Return the [X, Y] coordinate for the center point of the cell that contains the specified text.  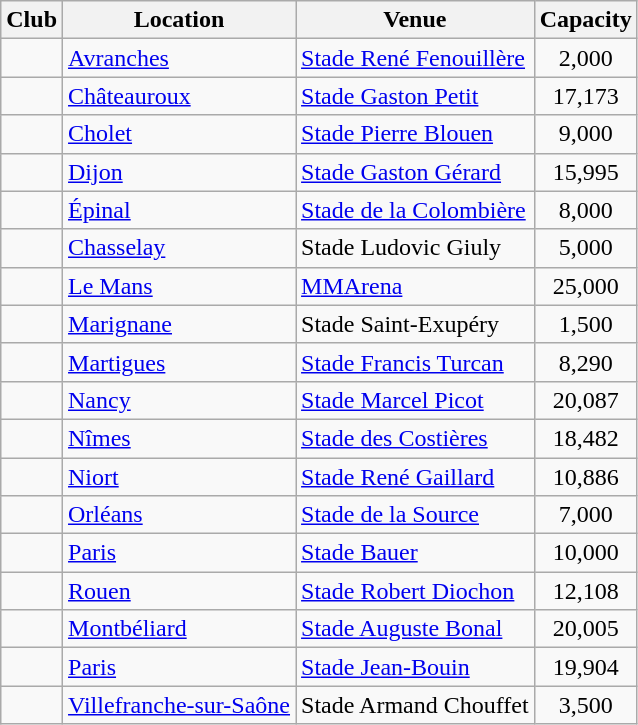
Venue [416, 20]
10,000 [586, 553]
7,000 [586, 515]
20,005 [586, 629]
MMArena [416, 286]
Avranches [180, 58]
Nancy [180, 400]
Stade de la Source [416, 515]
Stade Francis Turcan [416, 362]
Le Mans [180, 286]
Location [180, 20]
Stade Bauer [416, 553]
Niort [180, 477]
5,000 [586, 248]
Club [32, 20]
Stade Armand Chouffet [416, 705]
3,500 [586, 705]
Rouen [180, 591]
8,290 [586, 362]
Stade René Gaillard [416, 477]
Stade Gaston Petit [416, 96]
Stade Robert Diochon [416, 591]
19,904 [586, 667]
Marignane [180, 324]
Chasselay [180, 248]
Stade Marcel Picot [416, 400]
Stade Gaston Gérard [416, 172]
12,108 [586, 591]
Stade Pierre Blouen [416, 134]
1,500 [586, 324]
18,482 [586, 438]
Stade de la Colombière [416, 210]
10,886 [586, 477]
Stade Saint-Exupéry [416, 324]
Cholet [180, 134]
Orléans [180, 515]
9,000 [586, 134]
20,087 [586, 400]
Stade Ludovic Giuly [416, 248]
Châteauroux [180, 96]
Stade Auguste Bonal [416, 629]
Stade René Fenouillère [416, 58]
Capacity [586, 20]
17,173 [586, 96]
Stade des Costières [416, 438]
Montbéliard [180, 629]
Épinal [180, 210]
25,000 [586, 286]
Stade Jean-Bouin [416, 667]
15,995 [586, 172]
Dijon [180, 172]
2,000 [586, 58]
Villefranche-sur-Saône [180, 705]
Martigues [180, 362]
Nîmes [180, 438]
8,000 [586, 210]
